Capture the cell that displays the provided text and extract its (x, y) central coordinate. 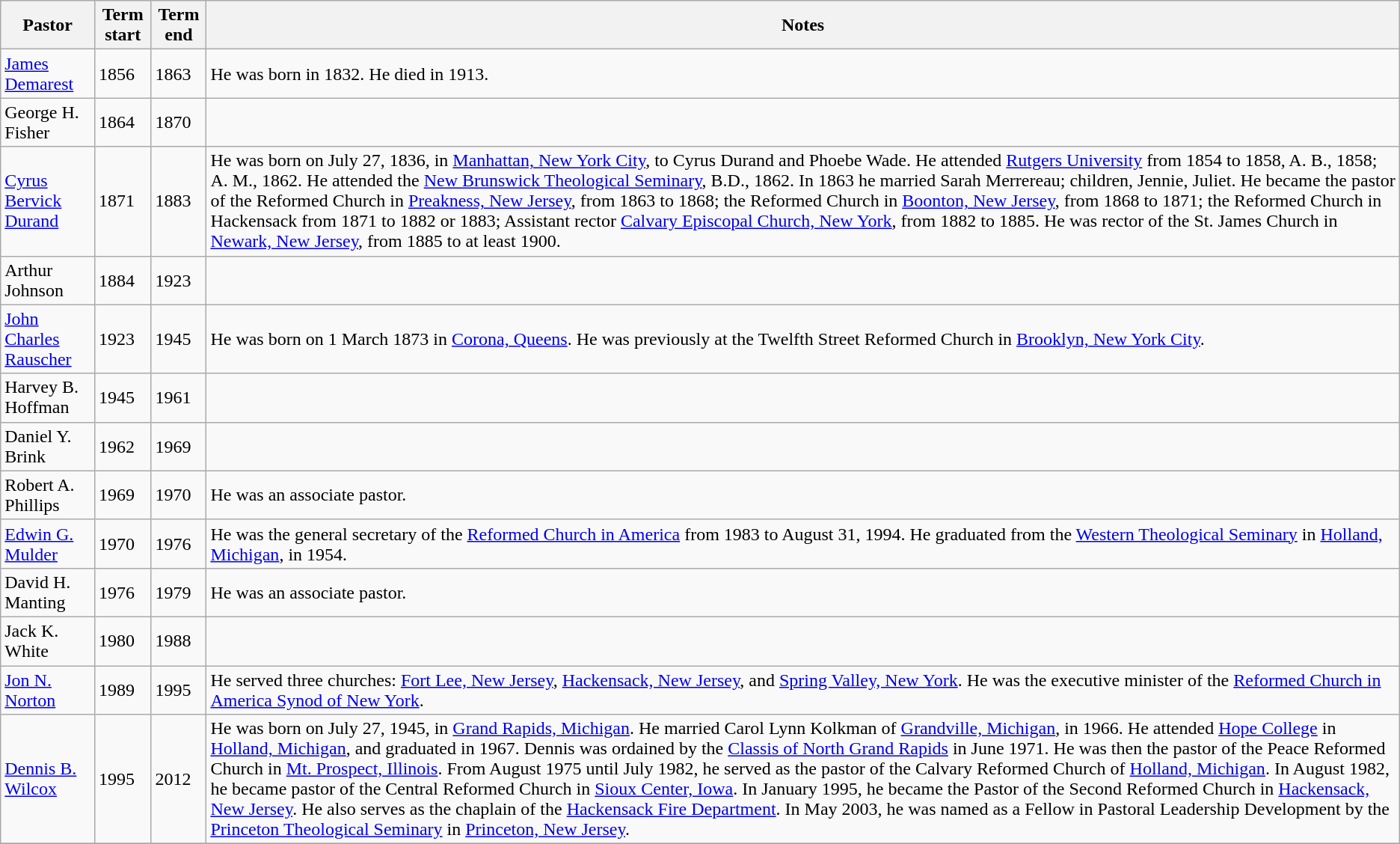
George H. Fisher (48, 123)
1884 (123, 280)
Robert A. Phillips (48, 495)
1961 (179, 398)
Term end (179, 25)
Jack K. White (48, 640)
Pastor (48, 25)
Cyrus Bervick Durand (48, 201)
Arthur Johnson (48, 280)
1962 (123, 446)
Notes (803, 25)
1856 (123, 73)
Jon N. Norton (48, 690)
1979 (179, 593)
Dennis B. Wilcox (48, 780)
He was born in 1832. He died in 1913. (803, 73)
Daniel Y. Brink (48, 446)
1864 (123, 123)
1883 (179, 201)
Term start (123, 25)
He was born on 1 March 1873 in Corona, Queens. He was previously at the Twelfth Street Reformed Church in Brooklyn, New York City. (803, 339)
James Demarest (48, 73)
Edwin G. Mulder (48, 543)
1863 (179, 73)
1870 (179, 123)
David H. Manting (48, 593)
1980 (123, 640)
John Charles Rauscher (48, 339)
1988 (179, 640)
1989 (123, 690)
2012 (179, 780)
Harvey B. Hoffman (48, 398)
1871 (123, 201)
